Pinpoint the cell where the given text exists, returning its [X, Y] midpoint coordinate. 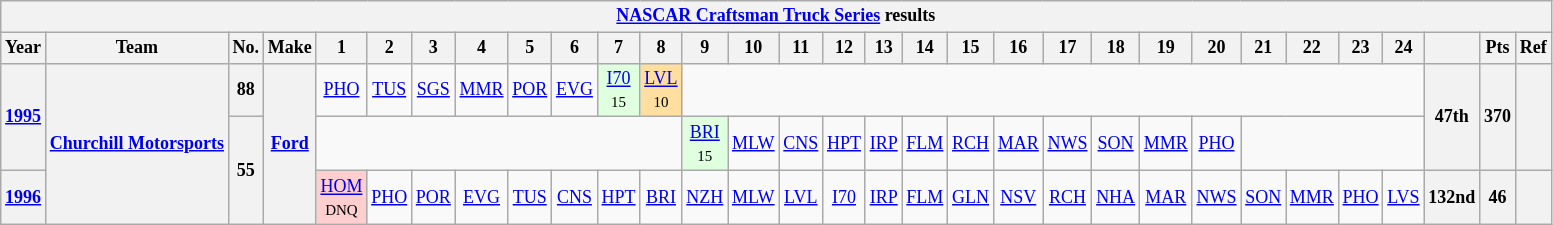
17 [1068, 48]
12 [844, 48]
Ford [290, 144]
1996 [24, 197]
88 [246, 90]
16 [1018, 48]
14 [925, 48]
20 [1216, 48]
23 [1360, 48]
No. [246, 48]
47th [1452, 116]
13 [884, 48]
GLN [971, 197]
370 [1498, 116]
46 [1498, 197]
LVL10 [661, 90]
22 [1312, 48]
8 [661, 48]
LVS [1404, 197]
15 [971, 48]
55 [246, 170]
7 [618, 48]
NHA [1116, 197]
Ref [1533, 48]
Churchill Motorsports [136, 144]
19 [1166, 48]
18 [1116, 48]
4 [482, 48]
I7015 [618, 90]
SGS [433, 90]
5 [530, 48]
NSV [1018, 197]
10 [754, 48]
6 [575, 48]
1 [342, 48]
Team [136, 48]
1995 [24, 116]
3 [433, 48]
24 [1404, 48]
2 [390, 48]
Pts [1498, 48]
BRI15 [705, 144]
Make [290, 48]
NASCAR Craftsman Truck Series results [776, 16]
9 [705, 48]
I70 [844, 197]
11 [801, 48]
BRI [661, 197]
21 [1264, 48]
HOMDNQ [342, 197]
LVL [801, 197]
Year [24, 48]
132nd [1452, 197]
NZH [705, 197]
